Extract the [X, Y] coordinate from the center of the cell holding the provided text.  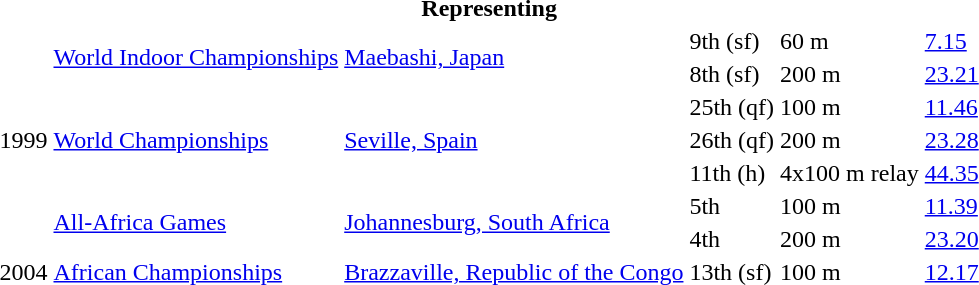
Maebashi, Japan [514, 58]
Johannesburg, South Africa [514, 222]
World Championships [196, 140]
4th [732, 239]
Seville, Spain [514, 140]
5th [732, 206]
9th (sf) [732, 41]
26th (qf) [732, 140]
All-Africa Games [196, 222]
World Indoor Championships [196, 58]
4x100 m relay [850, 173]
60 m [850, 41]
25th (qf) [732, 107]
11th (h) [732, 173]
8th (sf) [732, 74]
